Detect which cell encompasses the target text, then output its [X, Y] center coordinate. 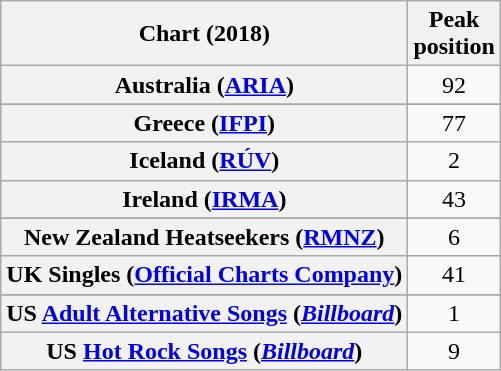
US Adult Alternative Songs (Billboard) [204, 313]
9 [454, 351]
77 [454, 123]
Ireland (IRMA) [204, 199]
92 [454, 85]
Greece (IFPI) [204, 123]
Chart (2018) [204, 34]
2 [454, 161]
1 [454, 313]
Peakposition [454, 34]
43 [454, 199]
New Zealand Heatseekers (RMNZ) [204, 237]
Iceland (RÚV) [204, 161]
6 [454, 237]
Australia (ARIA) [204, 85]
41 [454, 275]
UK Singles (Official Charts Company) [204, 275]
US Hot Rock Songs (Billboard) [204, 351]
